Output the (x, y) coordinate of the center of the cell containing the given text.  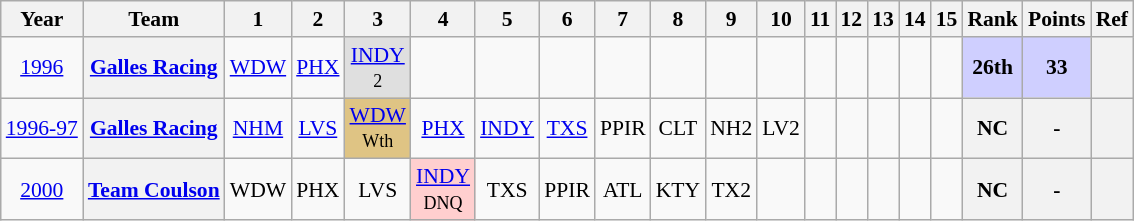
INDYDNQ (443, 190)
15 (947, 19)
2000 (42, 190)
TX2 (731, 190)
4 (443, 19)
Team (154, 19)
7 (623, 19)
Points (1057, 19)
12 (852, 19)
5 (507, 19)
ATL (623, 190)
1 (258, 19)
26th (992, 68)
6 (567, 19)
Team Coulson (154, 190)
NHM (258, 128)
INDY2 (378, 68)
1996 (42, 68)
INDY (507, 128)
2 (318, 19)
LV2 (781, 128)
33 (1057, 68)
3 (378, 19)
WDWWth (378, 128)
14 (915, 19)
11 (820, 19)
Rank (992, 19)
Year (42, 19)
8 (678, 19)
13 (883, 19)
CLT (678, 128)
KTY (678, 190)
9 (731, 19)
Ref (1112, 19)
1996-97 (42, 128)
10 (781, 19)
NH2 (731, 128)
